Determine the [x, y] coordinate at the center of the cell enclosing the given text.  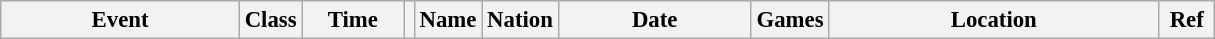
Class [270, 20]
Event [120, 20]
Location [994, 20]
Ref [1187, 20]
Time [353, 20]
Name [448, 20]
Nation [520, 20]
Games [790, 20]
Date [654, 20]
